Search for the cell housing the specified text and yield its [x, y] center coordinate. 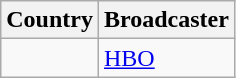
Country [50, 20]
HBO [166, 58]
Broadcaster [166, 20]
